For the text-containing cell, return its midpoint in [x, y] coordinate format. 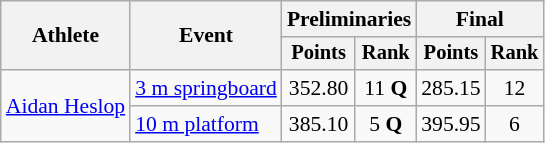
285.15 [450, 88]
Preliminaries [349, 19]
352.80 [319, 88]
Final [480, 19]
385.10 [319, 124]
Event [206, 36]
395.95 [450, 124]
6 [515, 124]
3 m springboard [206, 88]
Athlete [66, 36]
11 Q [386, 88]
12 [515, 88]
Aidan Heslop [66, 106]
5 Q [386, 124]
10 m platform [206, 124]
